Identify which cell holds the provided text, then report its [X, Y] central coordinate. 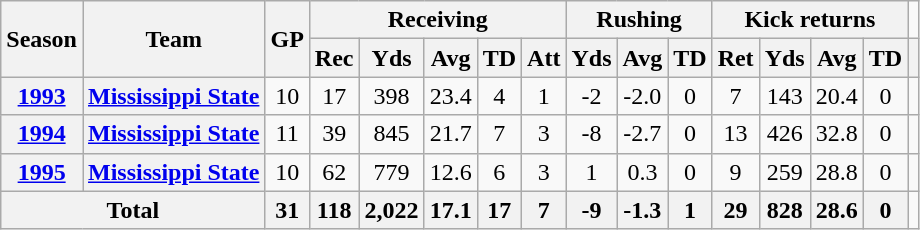
12.6 [450, 172]
Team [173, 39]
11 [287, 134]
Att [544, 58]
28.6 [836, 210]
259 [784, 172]
0.3 [642, 172]
39 [334, 134]
4 [499, 96]
2,022 [392, 210]
1993 [42, 96]
13 [736, 134]
32.8 [836, 134]
828 [784, 210]
-1.3 [642, 210]
Kick returns [810, 20]
143 [784, 96]
-2.7 [642, 134]
-2.0 [642, 96]
1994 [42, 134]
Ret [736, 58]
Receiving [438, 20]
-8 [592, 134]
20.4 [836, 96]
1995 [42, 172]
17.1 [450, 210]
426 [784, 134]
23.4 [450, 96]
779 [392, 172]
Season [42, 39]
398 [392, 96]
845 [392, 134]
-9 [592, 210]
Rushing [639, 20]
118 [334, 210]
6 [499, 172]
28.8 [836, 172]
Rec [334, 58]
9 [736, 172]
31 [287, 210]
29 [736, 210]
Total [133, 210]
62 [334, 172]
GP [287, 39]
-2 [592, 96]
21.7 [450, 134]
